From the cell containing the given text, extract its center point as [X, Y] coordinate. 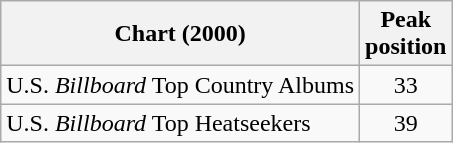
Chart (2000) [180, 34]
U.S. Billboard Top Country Albums [180, 85]
U.S. Billboard Top Heatseekers [180, 123]
Peakposition [406, 34]
33 [406, 85]
39 [406, 123]
